Find where the given text appears and provide that cell's center as (x, y) coordinate. 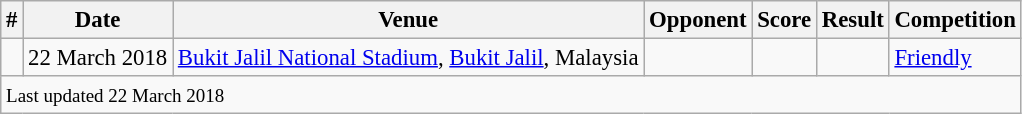
Date (98, 20)
Score (784, 20)
# (12, 20)
Opponent (698, 20)
Friendly (955, 58)
22 March 2018 (98, 58)
Last updated 22 March 2018 (511, 95)
Competition (955, 20)
Venue (408, 20)
Bukit Jalil National Stadium, Bukit Jalil, Malaysia (408, 58)
Result (852, 20)
